Locate the cell with the specified text and output its [X, Y] center coordinate. 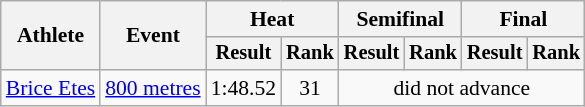
Event [152, 36]
Semifinal [400, 19]
Final [524, 19]
Brice Etes [50, 88]
1:48.52 [244, 88]
Athlete [50, 36]
did not advance [462, 88]
31 [310, 88]
800 metres [152, 88]
Heat [272, 19]
